For the text-containing cell, return its midpoint in (x, y) coordinate format. 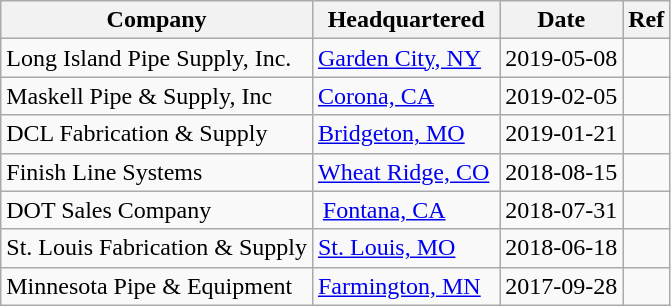
Ref (646, 20)
Garden City, NY (406, 58)
2019-05-08 (562, 58)
Date (562, 20)
Bridgeton, MO (406, 134)
Fontana, CA (406, 210)
2017-09-28 (562, 286)
2018-08-15 (562, 172)
Maskell Pipe & Supply, Inc (157, 96)
2018-07-31 (562, 210)
Minnesota Pipe & Equipment (157, 286)
Corona, CA (406, 96)
Company (157, 20)
Headquartered (406, 20)
DOT Sales Company (157, 210)
St. Louis Fabrication & Supply (157, 248)
Long Island Pipe Supply, Inc. (157, 58)
Finish Line Systems (157, 172)
2019-01-21 (562, 134)
DCL Fabrication & Supply (157, 134)
2019-02-05 (562, 96)
St. Louis, MO (406, 248)
Farmington, MN (406, 286)
Wheat Ridge, CO (406, 172)
2018-06-18 (562, 248)
